Find where the given text appears and provide that cell's center as [X, Y] coordinate. 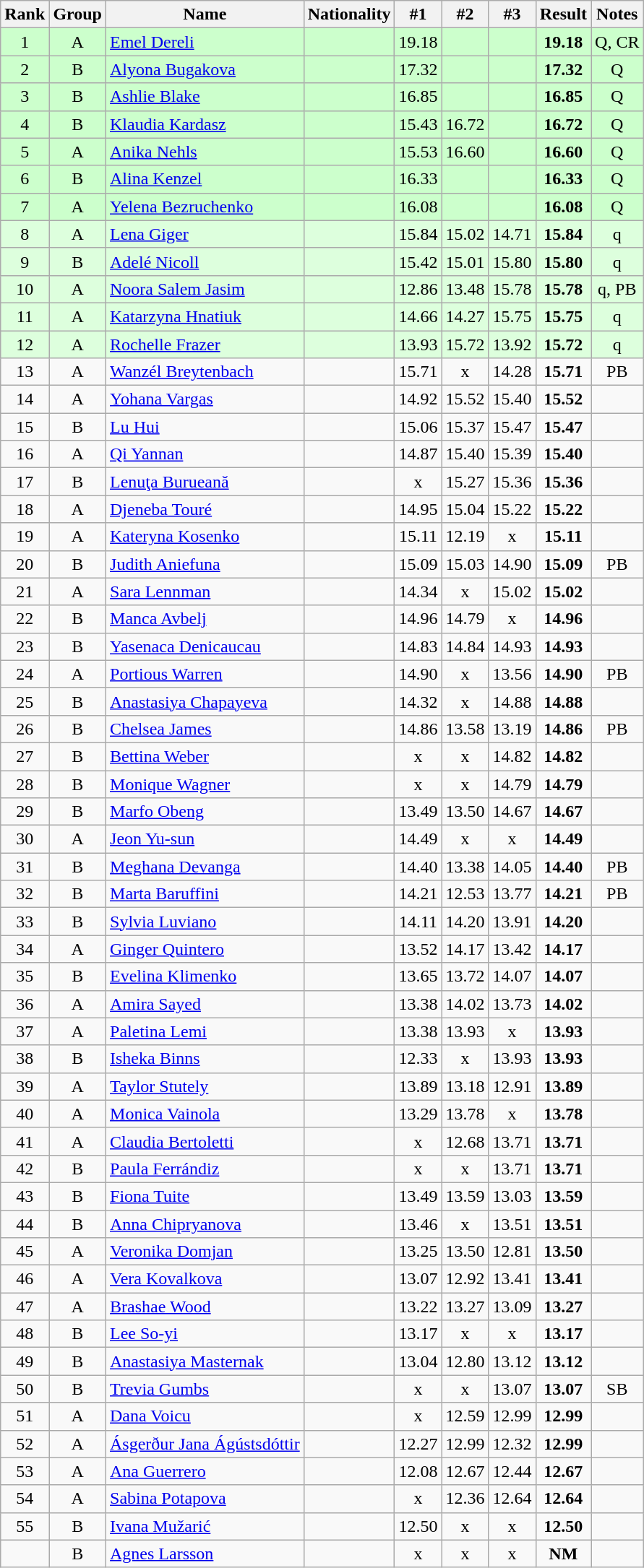
15.42 [418, 261]
12.08 [418, 1471]
Rochelle Frazer [205, 345]
Chelsea James [205, 729]
Group [78, 14]
5 [25, 152]
20 [25, 564]
14.92 [418, 399]
43 [25, 1196]
15.53 [418, 152]
Klaudia Kardasz [205, 124]
Fiona Tuite [205, 1196]
Paletina Lemi [205, 1031]
Anna Chipryanova [205, 1224]
29 [25, 812]
Lee So-yi [205, 1334]
13.58 [465, 729]
52 [25, 1444]
Result [563, 14]
12.36 [465, 1499]
Lenuţa Burueană [205, 482]
Sabina Potapova [205, 1499]
Notes [617, 14]
13.22 [418, 1307]
15.27 [465, 482]
13.92 [512, 345]
15 [25, 427]
Yasenaca Denicaucau [205, 646]
Name [205, 14]
14.83 [418, 646]
3 [25, 97]
50 [25, 1389]
13 [25, 372]
18 [25, 509]
Lu Hui [205, 427]
38 [25, 1059]
14.87 [418, 454]
47 [25, 1307]
22 [25, 619]
Isheka Binns [205, 1059]
Trevia Gumbs [205, 1389]
Judith Aniefuna [205, 564]
24 [25, 674]
Yohana Vargas [205, 399]
16 [25, 454]
Noora Salem Jasim [205, 289]
37 [25, 1031]
12.92 [465, 1279]
46 [25, 1279]
2 [25, 69]
Sylvia Luviano [205, 922]
Wanzél Breytenbach [205, 372]
Anika Nehls [205, 152]
Yelena Bezruchenko [205, 207]
19 [25, 537]
51 [25, 1416]
25 [25, 701]
13.56 [512, 674]
42 [25, 1169]
13.03 [512, 1196]
Qi Yannan [205, 454]
54 [25, 1499]
35 [25, 976]
Djeneba Touré [205, 509]
11 [25, 316]
13.73 [512, 1004]
Emel Dereli [205, 42]
33 [25, 922]
Anastasiya Masternak [205, 1361]
Marfo Obeng [205, 812]
15.37 [465, 427]
Ashlie Blake [205, 97]
9 [25, 261]
15.03 [465, 564]
Monica Vainola [205, 1114]
15.43 [418, 124]
12.86 [418, 289]
36 [25, 1004]
Kateryna Kosenko [205, 537]
Anastasiya Chapayeva [205, 701]
Alina Kenzel [205, 179]
14.71 [512, 234]
12 [25, 345]
13.46 [418, 1224]
Ivana Mužarić [205, 1526]
15.06 [418, 427]
Ásgerður Jana Ágústsdóttir [205, 1444]
14.11 [418, 922]
13.29 [418, 1114]
Portious Warren [205, 674]
6 [25, 179]
14.05 [512, 867]
Sara Lennman [205, 592]
13.42 [512, 949]
21 [25, 592]
14.66 [418, 316]
34 [25, 949]
28 [25, 784]
12.53 [465, 894]
Marta Baruffini [205, 894]
12.91 [512, 1086]
31 [25, 867]
17 [25, 482]
Taylor Stutely [205, 1086]
#3 [512, 14]
4 [25, 124]
Ana Guerrero [205, 1471]
14.84 [465, 646]
30 [25, 839]
Jeon Yu-sun [205, 839]
27 [25, 756]
Paula Ferrándiz [205, 1169]
13.09 [512, 1307]
15.39 [512, 454]
Evelina Klimenko [205, 976]
44 [25, 1224]
Nationality [349, 14]
53 [25, 1471]
12.19 [465, 537]
Agnes Larsson [205, 1554]
NM [563, 1554]
13.72 [465, 976]
Bettina Weber [205, 756]
49 [25, 1361]
39 [25, 1086]
Meghana Devanga [205, 867]
10 [25, 289]
Manca Avbelj [205, 619]
48 [25, 1334]
14.34 [418, 592]
Alyona Bugakova [205, 69]
12.80 [465, 1361]
13.25 [418, 1252]
14.27 [465, 316]
15.01 [465, 261]
Katarzyna Hnatiuk [205, 316]
12.44 [512, 1471]
45 [25, 1252]
1 [25, 42]
41 [25, 1141]
7 [25, 207]
32 [25, 894]
Adelé Nicoll [205, 261]
13.04 [418, 1361]
q, PB [617, 289]
13.19 [512, 729]
Claudia Bertoletti [205, 1141]
Rank [25, 14]
26 [25, 729]
13.77 [512, 894]
SB [617, 1389]
Vera Kovalkova [205, 1279]
14.95 [418, 509]
Veronika Domjan [205, 1252]
Monique Wagner [205, 784]
40 [25, 1114]
12.32 [512, 1444]
Brashae Wood [205, 1307]
#2 [465, 14]
13.65 [418, 976]
13.91 [512, 922]
13.48 [465, 289]
55 [25, 1526]
12.33 [418, 1059]
12.27 [418, 1444]
14.32 [418, 701]
12.68 [465, 1141]
14 [25, 399]
12.81 [512, 1252]
13.52 [418, 949]
13.18 [465, 1086]
15.04 [465, 509]
Q, CR [617, 42]
8 [25, 234]
23 [25, 646]
12.59 [465, 1416]
Ginger Quintero [205, 949]
14.28 [512, 372]
#1 [418, 14]
Amira Sayed [205, 1004]
Lena Giger [205, 234]
Dana Voicu [205, 1416]
